Scan for the cell matching the given text and deliver its [x, y] coordinate at center. 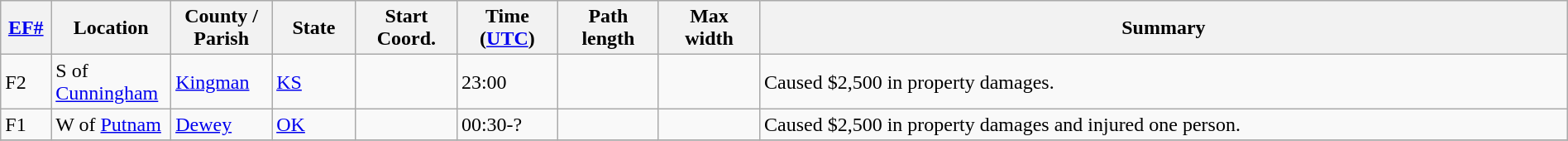
Summary [1164, 28]
Path length [608, 28]
County / Parish [222, 28]
S of Cunningham [111, 81]
OK [314, 124]
00:30-? [507, 124]
Dewey [222, 124]
W of Putnam [111, 124]
Caused $2,500 in property damages. [1164, 81]
KS [314, 81]
Kingman [222, 81]
F2 [26, 81]
State [314, 28]
Location [111, 28]
F1 [26, 124]
Max width [709, 28]
23:00 [507, 81]
Start Coord. [406, 28]
EF# [26, 28]
Time (UTC) [507, 28]
Caused $2,500 in property damages and injured one person. [1164, 124]
